Determine the [x, y] coordinate at the center of the cell enclosing the given text.  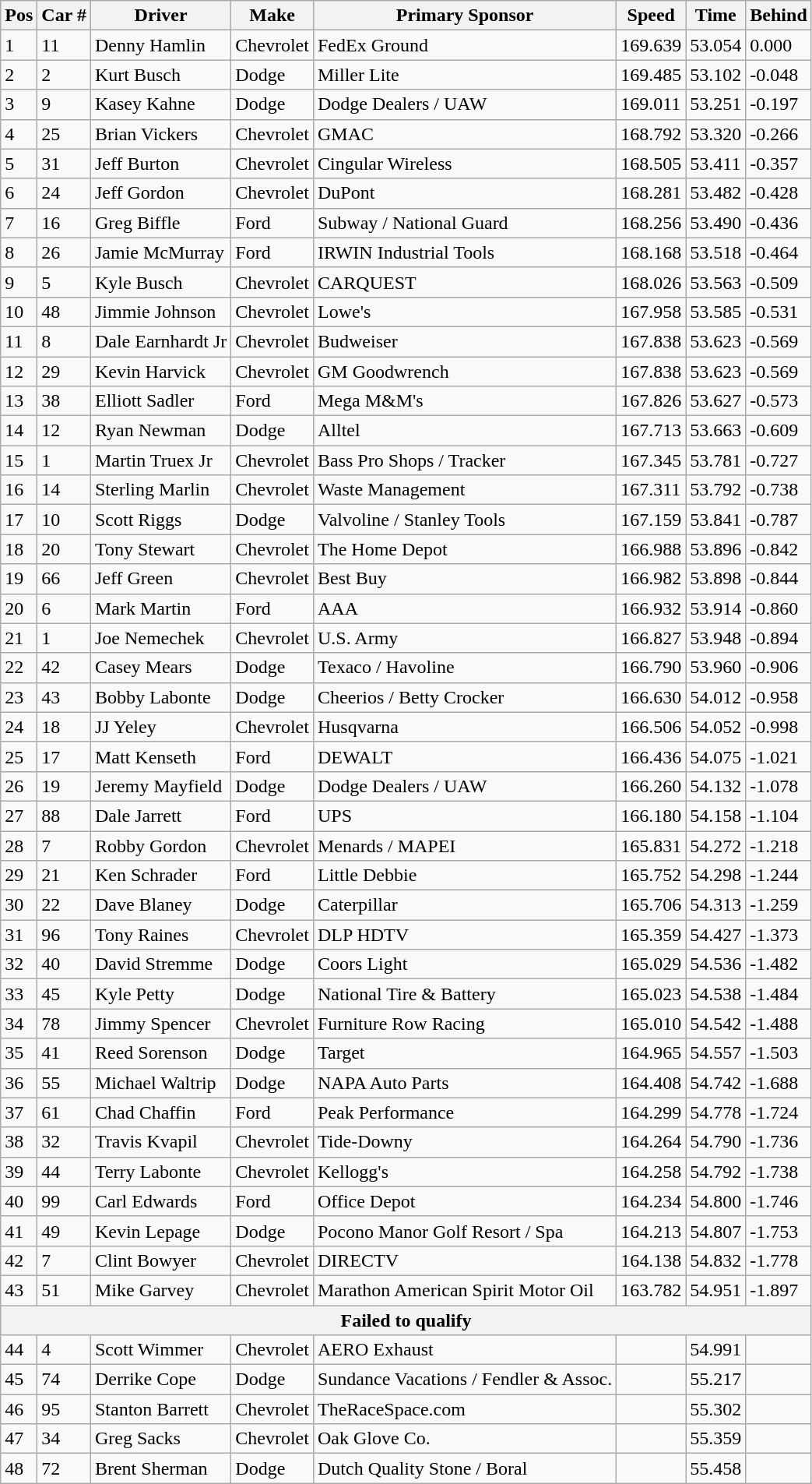
164.299 [651, 1112]
Caterpillar [464, 905]
-0.842 [779, 549]
-0.464 [779, 252]
Driver [160, 16]
Sterling Marlin [160, 490]
-0.894 [779, 638]
Greg Sacks [160, 1439]
Michael Waltrip [160, 1083]
53.518 [716, 252]
Target [464, 1053]
164.234 [651, 1201]
53.563 [716, 282]
-1.373 [779, 935]
33 [19, 994]
Dale Earnhardt Jr [160, 341]
Bass Pro Shops / Tracker [464, 460]
CARQUEST [464, 282]
Joe Nemechek [160, 638]
53.251 [716, 104]
30 [19, 905]
Tide-Downy [464, 1142]
169.639 [651, 45]
Stanton Barrett [160, 1409]
Furniture Row Racing [464, 1024]
AAA [464, 608]
-1.021 [779, 756]
167.311 [651, 490]
53.320 [716, 134]
Cingular Wireless [464, 164]
The Home Depot [464, 549]
53.792 [716, 490]
-1.724 [779, 1112]
Derrike Cope [160, 1380]
Jamie McMurray [160, 252]
Miller Lite [464, 75]
53.898 [716, 579]
166.436 [651, 756]
Kevin Harvick [160, 372]
IRWIN Industrial Tools [464, 252]
-1.484 [779, 994]
Dave Blaney [160, 905]
-1.488 [779, 1024]
FedEx Ground [464, 45]
Jeff Gordon [160, 193]
27 [19, 816]
13 [19, 401]
164.264 [651, 1142]
David Stremme [160, 964]
-1.259 [779, 905]
54.807 [716, 1231]
53.948 [716, 638]
51 [64, 1290]
53.102 [716, 75]
-0.531 [779, 312]
168.168 [651, 252]
-0.998 [779, 727]
Waste Management [464, 490]
Greg Biffle [160, 223]
53.054 [716, 45]
Kevin Lepage [160, 1231]
Reed Sorenson [160, 1053]
Scott Riggs [160, 520]
Peak Performance [464, 1112]
Jimmie Johnson [160, 312]
Denny Hamlin [160, 45]
53.914 [716, 608]
23 [19, 697]
54.800 [716, 1201]
165.010 [651, 1024]
88 [64, 816]
Carl Edwards [160, 1201]
-1.746 [779, 1201]
99 [64, 1201]
GM Goodwrench [464, 372]
166.180 [651, 816]
54.427 [716, 935]
Casey Mears [160, 668]
54.832 [716, 1260]
163.782 [651, 1290]
Texaco / Havoline [464, 668]
Sundance Vacations / Fendler & Assoc. [464, 1380]
Marathon American Spirit Motor Oil [464, 1290]
167.159 [651, 520]
-0.048 [779, 75]
Jeremy Mayfield [160, 786]
55.217 [716, 1380]
3 [19, 104]
165.752 [651, 876]
166.790 [651, 668]
-0.266 [779, 134]
National Tire & Battery [464, 994]
Husqvarna [464, 727]
Jeff Green [160, 579]
Speed [651, 16]
-0.787 [779, 520]
Terry Labonte [160, 1172]
-0.906 [779, 668]
-0.844 [779, 579]
DEWALT [464, 756]
Primary Sponsor [464, 16]
Brent Sherman [160, 1468]
54.778 [716, 1112]
167.713 [651, 431]
-0.428 [779, 193]
36 [19, 1083]
54.538 [716, 994]
Martin Truex Jr [160, 460]
167.826 [651, 401]
Valvoline / Stanley Tools [464, 520]
166.630 [651, 697]
53.490 [716, 223]
Elliott Sadler [160, 401]
53.482 [716, 193]
Chad Chaffin [160, 1112]
164.213 [651, 1231]
164.258 [651, 1172]
Tony Raines [160, 935]
Jimmy Spencer [160, 1024]
54.742 [716, 1083]
53.841 [716, 520]
35 [19, 1053]
54.298 [716, 876]
DIRECTV [464, 1260]
AERO Exhaust [464, 1350]
Clint Bowyer [160, 1260]
53.627 [716, 401]
169.485 [651, 75]
53.411 [716, 164]
46 [19, 1409]
-1.778 [779, 1260]
Travis Kvapil [160, 1142]
-0.573 [779, 401]
Matt Kenseth [160, 756]
49 [64, 1231]
Kurt Busch [160, 75]
Office Depot [464, 1201]
Pos [19, 16]
61 [64, 1112]
Failed to qualify [406, 1320]
Time [716, 16]
Kasey Kahne [160, 104]
54.272 [716, 845]
72 [64, 1468]
95 [64, 1409]
28 [19, 845]
55.458 [716, 1468]
167.345 [651, 460]
-0.509 [779, 282]
168.505 [651, 164]
166.932 [651, 608]
55.302 [716, 1409]
Kyle Busch [160, 282]
DLP HDTV [464, 935]
-1.738 [779, 1172]
37 [19, 1112]
Mega M&M's [464, 401]
Bobby Labonte [160, 697]
Pocono Manor Golf Resort / Spa [464, 1231]
54.542 [716, 1024]
165.706 [651, 905]
54.132 [716, 786]
Budweiser [464, 341]
NAPA Auto Parts [464, 1083]
54.012 [716, 697]
54.951 [716, 1290]
Jeff Burton [160, 164]
15 [19, 460]
54.052 [716, 727]
Dale Jarrett [160, 816]
Subway / National Guard [464, 223]
Little Debbie [464, 876]
166.988 [651, 549]
54.790 [716, 1142]
U.S. Army [464, 638]
-0.958 [779, 697]
Kyle Petty [160, 994]
-1.078 [779, 786]
Car # [64, 16]
Menards / MAPEI [464, 845]
168.256 [651, 223]
164.965 [651, 1053]
Coors Light [464, 964]
-1.688 [779, 1083]
166.506 [651, 727]
166.260 [651, 786]
96 [64, 935]
164.138 [651, 1260]
Dutch Quality Stone / Boral [464, 1468]
TheRaceSpace.com [464, 1409]
166.982 [651, 579]
-0.860 [779, 608]
39 [19, 1172]
Mike Garvey [160, 1290]
UPS [464, 816]
168.026 [651, 282]
-1.104 [779, 816]
168.792 [651, 134]
-1.753 [779, 1231]
Brian Vickers [160, 134]
Scott Wimmer [160, 1350]
-1.482 [779, 964]
0.000 [779, 45]
54.536 [716, 964]
54.557 [716, 1053]
Ryan Newman [160, 431]
54.792 [716, 1172]
54.158 [716, 816]
-0.197 [779, 104]
Tony Stewart [160, 549]
Alltel [464, 431]
Kellogg's [464, 1172]
168.281 [651, 193]
47 [19, 1439]
Robby Gordon [160, 845]
Make [272, 16]
54.313 [716, 905]
JJ Yeley [160, 727]
167.958 [651, 312]
-0.357 [779, 164]
165.023 [651, 994]
164.408 [651, 1083]
66 [64, 579]
-1.244 [779, 876]
-1.503 [779, 1053]
169.011 [651, 104]
-1.218 [779, 845]
165.359 [651, 935]
-0.436 [779, 223]
53.663 [716, 431]
DuPont [464, 193]
Oak Glove Co. [464, 1439]
53.960 [716, 668]
-0.738 [779, 490]
78 [64, 1024]
54.991 [716, 1350]
Lowe's [464, 312]
53.781 [716, 460]
Cheerios / Betty Crocker [464, 697]
55.359 [716, 1439]
53.585 [716, 312]
Behind [779, 16]
-1.736 [779, 1142]
-0.727 [779, 460]
Best Buy [464, 579]
54.075 [716, 756]
Ken Schrader [160, 876]
-1.897 [779, 1290]
74 [64, 1380]
165.831 [651, 845]
Mark Martin [160, 608]
55 [64, 1083]
GMAC [464, 134]
166.827 [651, 638]
165.029 [651, 964]
-0.609 [779, 431]
53.896 [716, 549]
